From the cell containing the given text, extract its center point as [X, Y] coordinate. 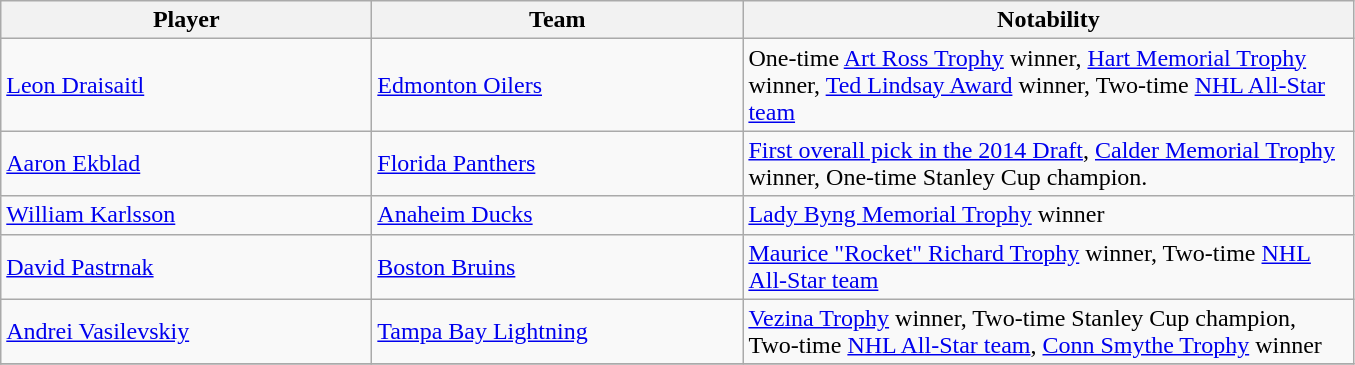
One-time Art Ross Trophy winner, Hart Memorial Trophy winner, Ted Lindsay Award winner, Two-time NHL All-Star team [1048, 85]
David Pastrnak [186, 266]
Team [558, 20]
Lady Byng Memorial Trophy winner [1048, 215]
Player [186, 20]
Vezina Trophy winner, Two-time Stanley Cup champion, Two-time NHL All-Star team, Conn Smythe Trophy winner [1048, 332]
Florida Panthers [558, 164]
Leon Draisaitl [186, 85]
Andrei Vasilevskiy [186, 332]
Boston Bruins [558, 266]
William Karlsson [186, 215]
Aaron Ekblad [186, 164]
Anaheim Ducks [558, 215]
Tampa Bay Lightning [558, 332]
Notability [1048, 20]
Maurice "Rocket" Richard Trophy winner, Two-time NHL All-Star team [1048, 266]
First overall pick in the 2014 Draft, Calder Memorial Trophy winner, One-time Stanley Cup champion. [1048, 164]
Edmonton Oilers [558, 85]
